Identify which cell holds the provided text, then report its (X, Y) central coordinate. 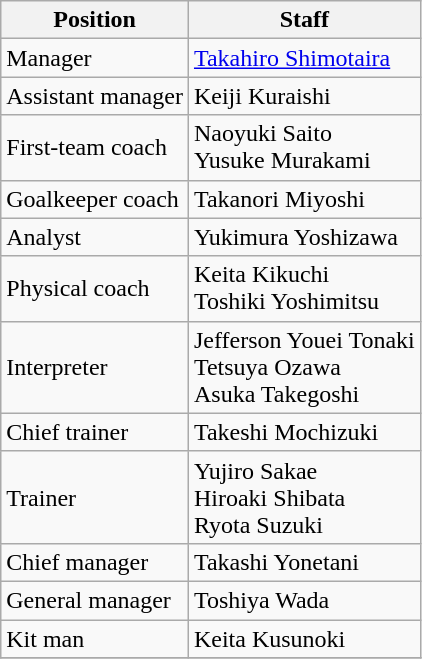
Jefferson Youei Tonaki Tetsuya Ozawa Asuka Takegoshi (304, 367)
Goalkeeper coach (95, 199)
Manager (95, 58)
Takanori Miyoshi (304, 199)
Assistant manager (95, 96)
Toshiya Wada (304, 600)
Analyst (95, 237)
Staff (304, 20)
Keita Kikuchi Toshiki Yoshimitsu (304, 288)
Physical coach (95, 288)
Takashi Yonetani (304, 562)
Keita Kusunoki (304, 639)
Takahiro Shimotaira (304, 58)
Chief manager (95, 562)
First-team coach (95, 148)
Keiji Kuraishi (304, 96)
Trainer (95, 497)
Naoyuki Saito Yusuke Murakami (304, 148)
Kit man (95, 639)
Takeshi Mochizuki (304, 432)
General manager (95, 600)
Interpreter (95, 367)
Yujiro Sakae Hiroaki Shibata Ryota Suzuki (304, 497)
Chief trainer (95, 432)
Yukimura Yoshizawa (304, 237)
Position (95, 20)
